Identify which cell holds the provided text, then report its [X, Y] central coordinate. 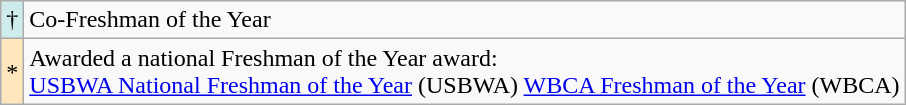
Co-Freshman of the Year [464, 20]
† [12, 20]
* [12, 72]
Awarded a national Freshman of the Year award:USBWA National Freshman of the Year (USBWA) WBCA Freshman of the Year (WBCA) [464, 72]
